Provide the [X, Y] coordinate of the cell's center where the given text is located.  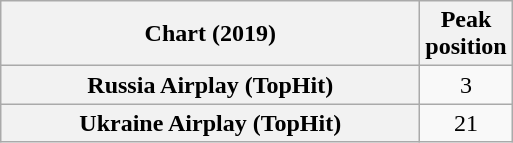
Chart (2019) [210, 34]
3 [466, 85]
21 [466, 123]
Peakposition [466, 34]
Russia Airplay (TopHit) [210, 85]
Ukraine Airplay (TopHit) [210, 123]
